Locate the cell with the specified text and output its [X, Y] center coordinate. 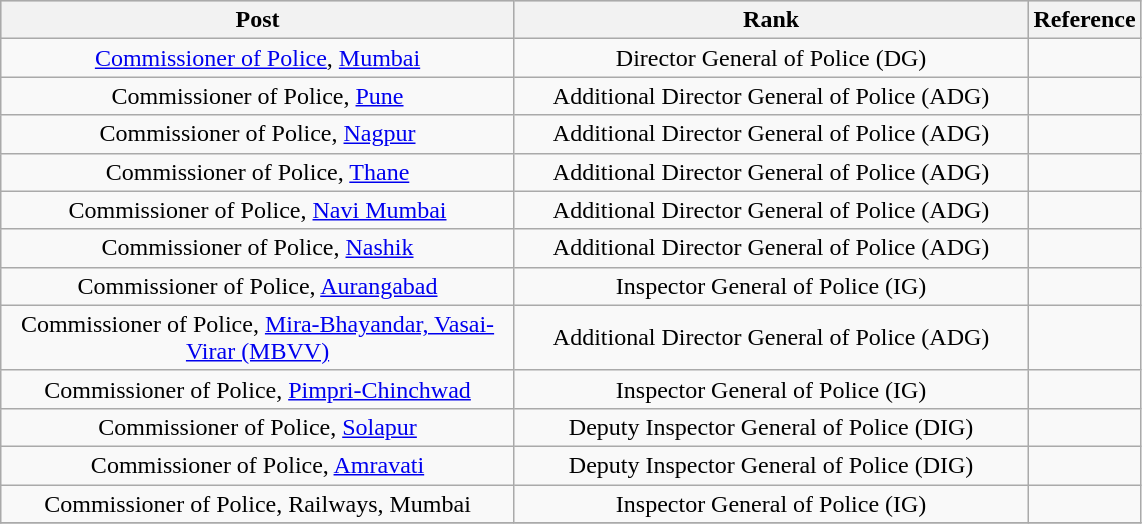
Commissioner of Police, Pune [258, 96]
Commissioner of Police, Thane [258, 172]
Commissioner of Police, Amravati [258, 465]
Reference [1084, 20]
Commissioner of Police, Nashik [258, 248]
Commissioner of Police, Mumbai [258, 58]
Commissioner of Police, Navi Mumbai [258, 210]
Post [258, 20]
Commissioner of Police, Mira-Bhayandar, Vasai-Virar (MBVV) [258, 338]
Rank [771, 20]
Commissioner of Police, Aurangabad [258, 286]
Commissioner of Police, Pimpri-Chinchwad [258, 389]
Commissioner of Police, Nagpur [258, 134]
Commissioner of Police, Railways, Mumbai [258, 503]
Commissioner of Police, Solapur [258, 427]
Director General of Police (DG) [771, 58]
